Find where the given text appears and provide that cell's center as (x, y) coordinate. 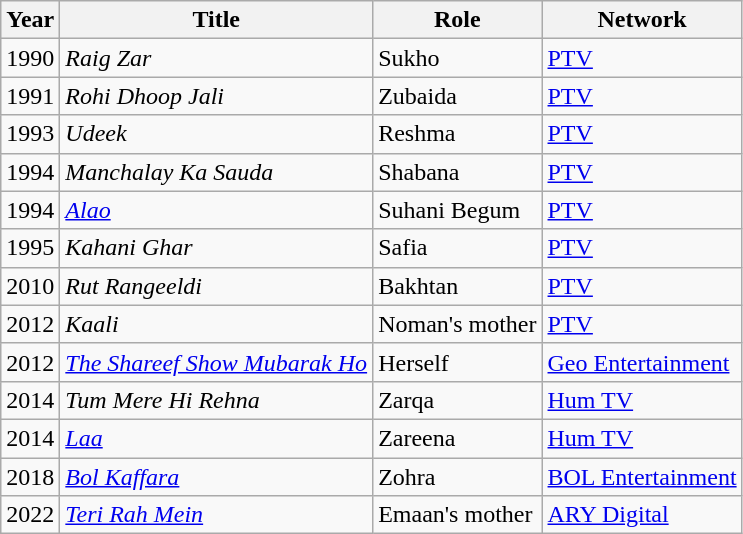
ARY Digital (642, 515)
Bakhtan (458, 286)
Safia (458, 248)
The Shareef Show Mubarak Ho (216, 362)
Network (642, 20)
Rohi Dhoop Jali (216, 96)
2018 (30, 477)
1990 (30, 58)
Udeek (216, 134)
1991 (30, 96)
Reshma (458, 134)
Alao (216, 210)
Zareena (458, 438)
BOL Entertainment (642, 477)
Year (30, 20)
Bol Kaffara (216, 477)
1993 (30, 134)
1995 (30, 248)
Kahani Ghar (216, 248)
Laa (216, 438)
Herself (458, 362)
2022 (30, 515)
Manchalay Ka Sauda (216, 172)
Geo Entertainment (642, 362)
2010 (30, 286)
Raig Zar (216, 58)
Shabana (458, 172)
Emaan's mother (458, 515)
Teri Rah Mein (216, 515)
Role (458, 20)
Zohra (458, 477)
Sukho (458, 58)
Zarqa (458, 400)
Tum Mere Hi Rehna (216, 400)
Title (216, 20)
Suhani Begum (458, 210)
Noman's mother (458, 324)
Rut Rangeeldi (216, 286)
Zubaida (458, 96)
Kaali (216, 324)
